Determine the (X, Y) coordinate at the center of the cell enclosing the given text.  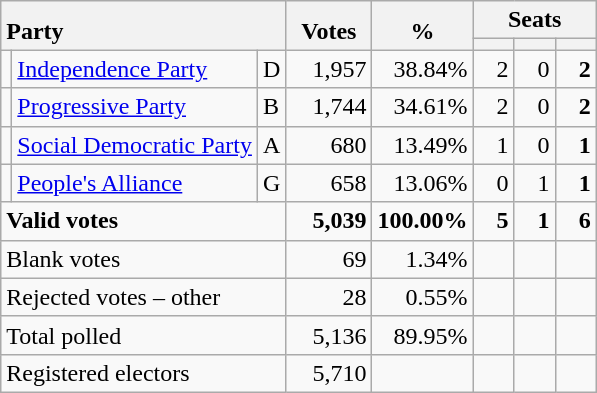
0.55% (422, 297)
5 (494, 221)
13.06% (422, 183)
Registered electors (144, 373)
A (271, 145)
89.95% (422, 335)
Social Democratic Party (135, 145)
680 (329, 145)
1.34% (422, 259)
28 (329, 297)
Blank votes (144, 259)
Valid votes (144, 221)
Party (144, 26)
G (271, 183)
Votes (329, 26)
69 (329, 259)
6 (576, 221)
658 (329, 183)
5,039 (329, 221)
D (271, 69)
Progressive Party (135, 107)
34.61% (422, 107)
1,957 (329, 69)
1,744 (329, 107)
Total polled (144, 335)
Seats (534, 20)
% (422, 26)
5,710 (329, 373)
People's Alliance (135, 183)
100.00% (422, 221)
5,136 (329, 335)
Rejected votes – other (144, 297)
Independence Party (135, 69)
B (271, 107)
13.49% (422, 145)
38.84% (422, 69)
